Return the [x, y] coordinate for the center point of the cell that contains the specified text.  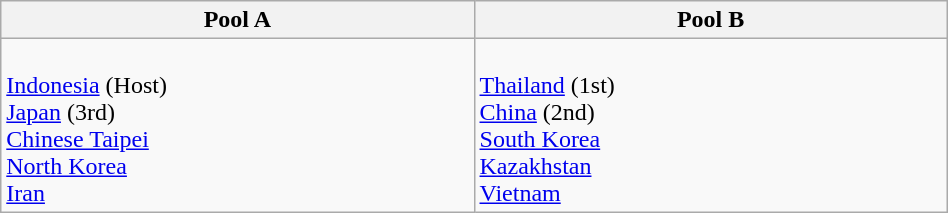
Indonesia (Host) Japan (3rd) Chinese Taipei North Korea Iran [238, 126]
Pool A [238, 20]
Thailand (1st) China (2nd) South Korea Kazakhstan Vietnam [710, 126]
Pool B [710, 20]
